Return the (x, y) coordinate for the center point of the cell that contains the specified text.  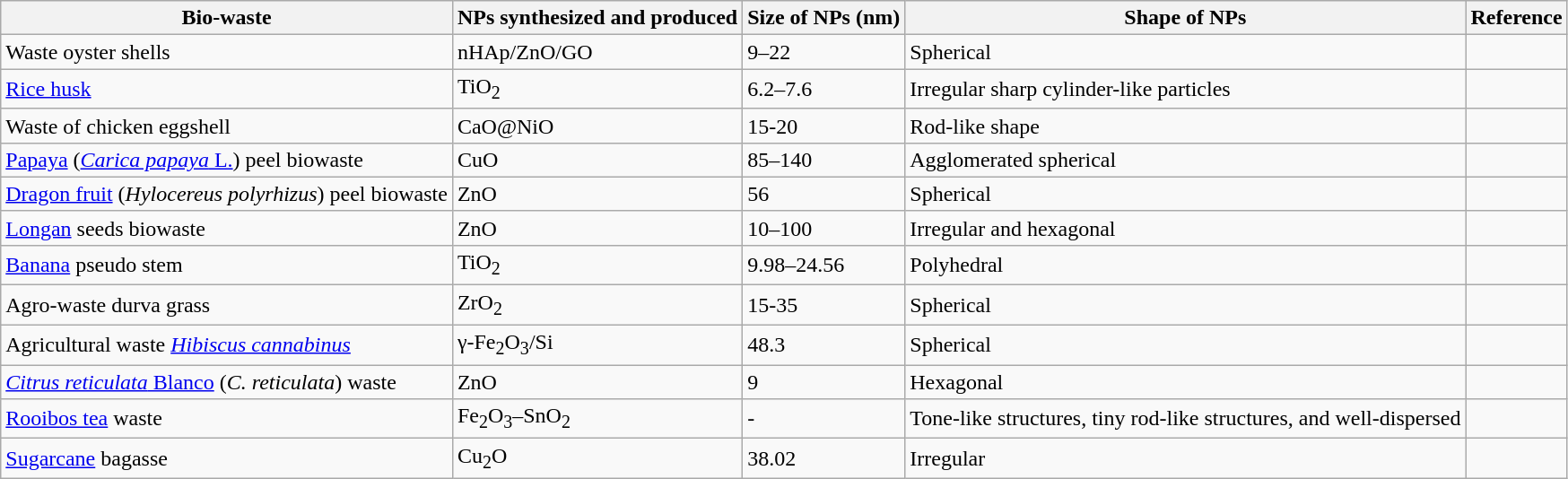
Dragon fruit (Hylocereus polyrhizus) peel biowaste (227, 194)
Rooibos tea waste (227, 419)
Shape of NPs (1186, 18)
Waste oyster shells (227, 52)
γ-Fe2O3/Si (597, 344)
Fe2O3–SnO2 (597, 419)
Cu2O (597, 458)
9 (823, 381)
nHAp/ZnO/GO (597, 52)
Citrus reticulata Blanco (C. reticulata) waste (227, 381)
Longan seeds biowaste (227, 228)
Rice husk (227, 89)
Agglomerated spherical (1186, 160)
56 (823, 194)
38.02 (823, 458)
CaO@NiO (597, 126)
Rod-like shape (1186, 126)
Bio-waste (227, 18)
Waste of chicken eggshell (227, 126)
15-20 (823, 126)
NPs synthesized and produced (597, 18)
Papaya (Carica papaya L.) peel biowaste (227, 160)
Irregular (1186, 458)
6.2–7.6 (823, 89)
Reference (1516, 18)
CuO (597, 160)
48.3 (823, 344)
Hexagonal (1186, 381)
Size of NPs (nm) (823, 18)
Sugarcane bagasse (227, 458)
15-35 (823, 305)
9.98–24.56 (823, 265)
85–140 (823, 160)
Banana pseudo stem (227, 265)
Agricultural waste Hibiscus cannabinus (227, 344)
Polyhedral (1186, 265)
ZrO2 (597, 305)
Irregular and hexagonal (1186, 228)
9–22 (823, 52)
Tone-like structures, tiny rod-like structures, and well-dispersed (1186, 419)
Irregular sharp cylinder-like particles (1186, 89)
10–100 (823, 228)
- (823, 419)
Agro-waste durva grass (227, 305)
